Return the [x, y] coordinate for the center point of the cell that contains the specified text.  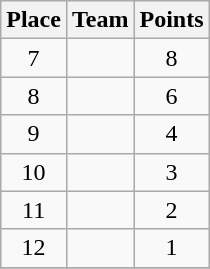
3 [172, 172]
Points [172, 20]
7 [34, 58]
6 [172, 96]
Place [34, 20]
9 [34, 134]
2 [172, 210]
12 [34, 248]
11 [34, 210]
1 [172, 248]
Team [100, 20]
10 [34, 172]
4 [172, 134]
